From the cell containing the given text, extract its center point as (x, y) coordinate. 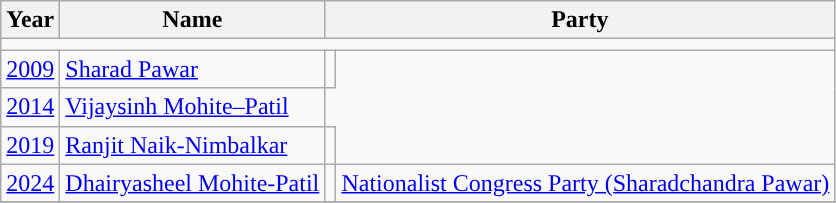
Ranjit Naik-Nimbalkar (192, 145)
2014 (30, 107)
Year (30, 20)
2024 (30, 183)
2019 (30, 145)
Sharad Pawar (192, 69)
Party (580, 20)
Name (192, 20)
Dhairyasheel Mohite-Patil (192, 183)
2009 (30, 69)
Vijaysinh Mohite–Patil (192, 107)
Nationalist Congress Party (Sharadchandra Pawar) (586, 183)
